Extract the (x, y) coordinate from the center of the cell holding the provided text.  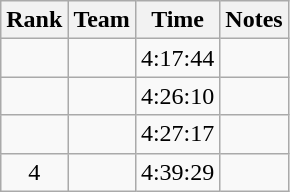
Rank (34, 20)
4:27:17 (177, 134)
Time (177, 20)
Team (102, 20)
4 (34, 172)
4:26:10 (177, 96)
4:17:44 (177, 58)
Notes (254, 20)
4:39:29 (177, 172)
